From the cell containing the given text, extract its center point as [x, y] coordinate. 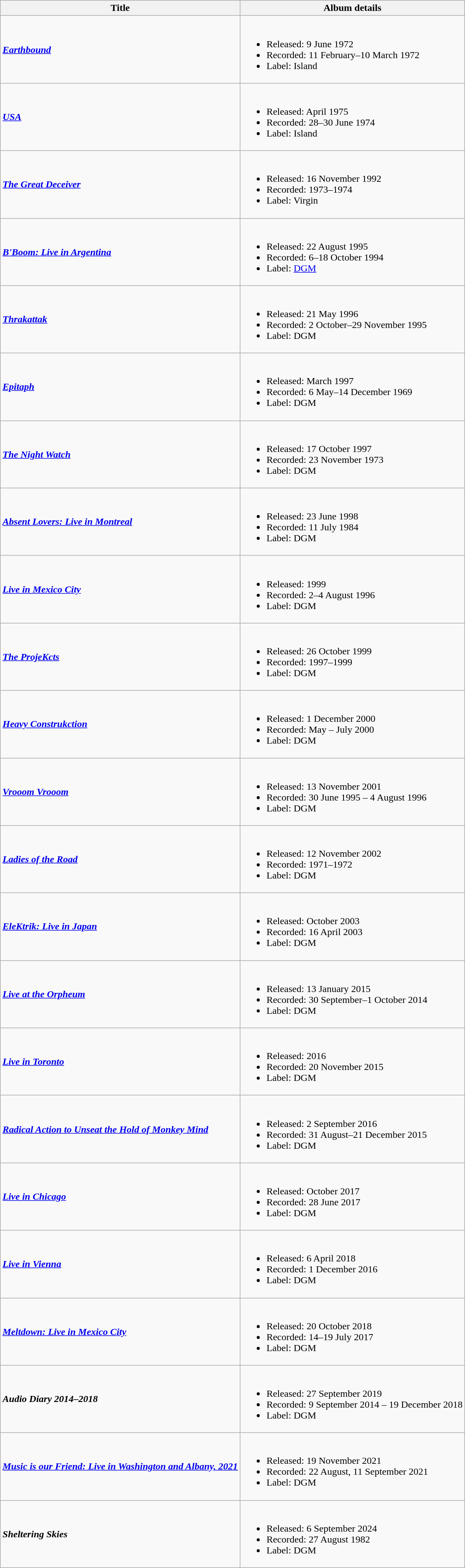
The Great Deceiver [120, 184]
Released: 2016Recorded: 20 November 2015Label: DGM [353, 1061]
Released: 2 September 2016Recorded: 31 August–21 December 2015Label: DGM [353, 1129]
Released: October 2017Recorded: 28 June 2017Label: DGM [353, 1196]
Released: 26 October 1999Recorded: 1997–1999Label: DGM [353, 657]
Epitaph [120, 387]
Released: 21 May 1996Recorded: 2 October–29 November 1995Label: DGM [353, 319]
Released: 12 November 2002Recorded: 1971–1972Label: DGM [353, 860]
Ladies of the Road [120, 860]
Released: 13 January 2015Recorded: 30 September–1 October 2014Label: DGM [353, 994]
Released: March 1997Recorded: 6 May–14 December 1969Label: DGM [353, 387]
Live in Toronto [120, 1061]
Released: 9 June 1972Recorded: 11 February–10 March 1972Label: Island [353, 49]
Meltdown: Live in Mexico City [120, 1331]
Released: 20 October 2018Recorded: 14–19 July 2017Label: DGM [353, 1331]
Released: 22 August 1995Recorded: 6–18 October 1994Label: DGM [353, 252]
Earthbound [120, 49]
Live in Vienna [120, 1264]
Live in Chicago [120, 1196]
Released: 16 November 1992Recorded: 1973–1974Label: Virgin [353, 184]
EleKtrik: Live in Japan [120, 927]
Sheltering Skies [120, 1534]
Released: 19 November 2021Recorded: 22 August, 11 September 2021Label: DGM [353, 1466]
B'Boom: Live in Argentina [120, 252]
USA [120, 117]
Audio Diary 2014–2018 [120, 1399]
Radical Action to Unseat the Hold of Monkey Mind [120, 1129]
Released: 27 September 2019Recorded: 9 September 2014 – 19 December 2018Label: DGM [353, 1399]
Released: 23 June 1998Recorded: 11 July 1984Label: DGM [353, 522]
Released: 1999Recorded: 2–4 August 1996Label: DGM [353, 589]
The ProjeKcts [120, 657]
Title [120, 8]
Thrakattak [120, 319]
Released: 1 December 2000Recorded: May – July 2000Label: DGM [353, 724]
Heavy Construkction [120, 724]
Music is our Friend: Live in Washington and Albany, 2021 [120, 1466]
The Night Watch [120, 454]
Released: April 1975Recorded: 28–30 June 1974Label: Island [353, 117]
Released: 17 October 1997Recorded: 23 November 1973Label: DGM [353, 454]
Vrooom Vrooom [120, 792]
Released: 6 September 2024Recorded: 27 August 1982Label: DGM [353, 1534]
Live at the Orpheum [120, 994]
Live in Mexico City [120, 589]
Released: October 2003Recorded: 16 April 2003Label: DGM [353, 927]
Absent Lovers: Live in Montreal [120, 522]
Album details [353, 8]
Released: 6 April 2018Recorded: 1 December 2016Label: DGM [353, 1264]
Released: 13 November 2001Recorded: 30 June 1995 – 4 August 1996Label: DGM [353, 792]
